For the text-containing cell, return its midpoint in (X, Y) coordinate format. 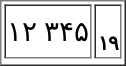
۱۲ ۳۴۵ (48, 31)
۱۹ (108, 31)
